From the cell containing the given text, extract its center point as [X, Y] coordinate. 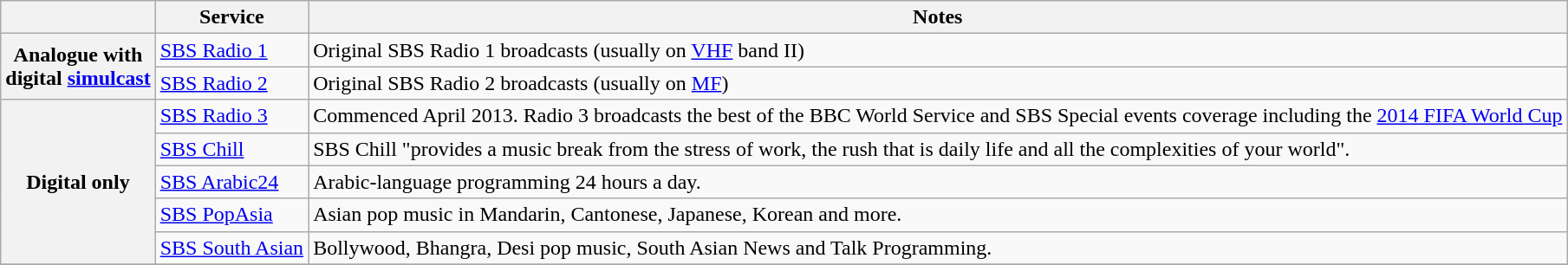
SBS Arabic24 [231, 182]
Bollywood, Bhangra, Desi pop music, South Asian News and Talk Programming. [938, 248]
Commenced April 2013. Radio 3 broadcasts the best of the BBC World Service and SBS Special events coverage including the 2014 FIFA World Cup [938, 116]
SBS Radio 3 [231, 116]
SBS Radio 2 [231, 83]
Original SBS Radio 1 broadcasts (usually on VHF band II) [938, 50]
Service [231, 17]
Asian pop music in Mandarin, Cantonese, Japanese, Korean and more. [938, 215]
SBS Chill "provides a music break from the stress of work, the rush that is daily life and all the complexities of your world". [938, 149]
SBS South Asian [231, 248]
SBS Chill [231, 149]
Original SBS Radio 2 broadcasts (usually on MF) [938, 83]
Digital only [78, 182]
SBS PopAsia [231, 215]
SBS Radio 1 [231, 50]
Arabic-language programming 24 hours a day. [938, 182]
Analogue withdigital simulcast [78, 67]
Notes [938, 17]
